From the cell containing the given text, extract its center point as [X, Y] coordinate. 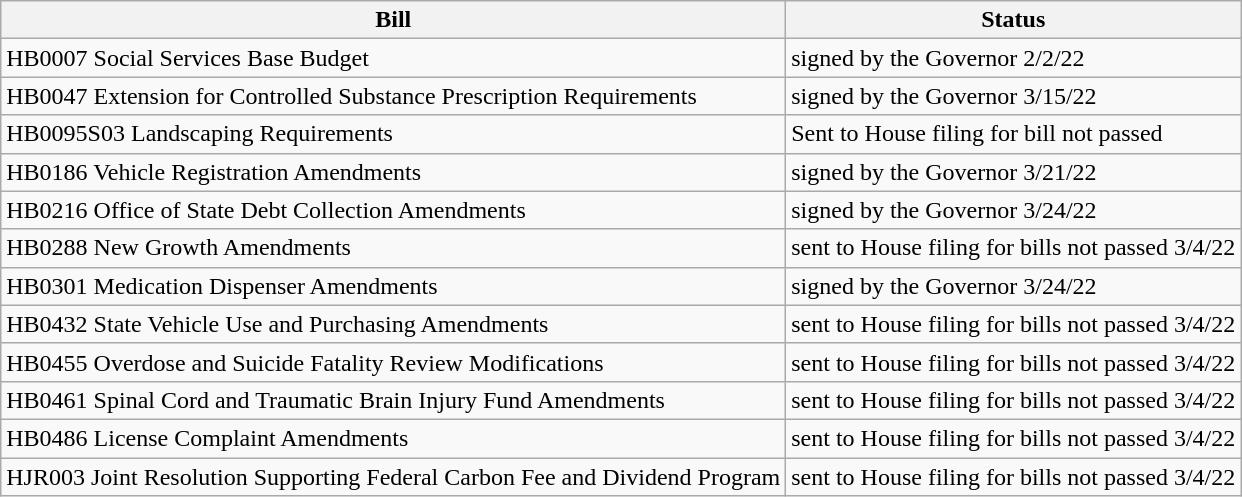
HB0486 License Complaint Amendments [394, 438]
signed by the Governor 2/2/22 [1014, 58]
signed by the Governor 3/21/22 [1014, 172]
HB0432 State Vehicle Use and Purchasing Amendments [394, 324]
HJR003 Joint Resolution Supporting Federal Carbon Fee and Dividend Program [394, 477]
HB0461 Spinal Cord and Traumatic Brain Injury Fund Amendments [394, 400]
HB0288 New Growth Amendments [394, 248]
Status [1014, 20]
HB0007 Social Services Base Budget [394, 58]
HB0216 Office of State Debt Collection Amendments [394, 210]
HB0455 Overdose and Suicide Fatality Review Modifications [394, 362]
Sent to House filing for bill not passed [1014, 134]
HB0186 Vehicle Registration Amendments [394, 172]
Bill [394, 20]
HB0047 Extension for Controlled Substance Prescription Requirements [394, 96]
HB0095S03 Landscaping Requirements [394, 134]
signed by the Governor 3/15/22 [1014, 96]
HB0301 Medication Dispenser Amendments [394, 286]
